Capture the cell that displays the provided text and extract its (X, Y) central coordinate. 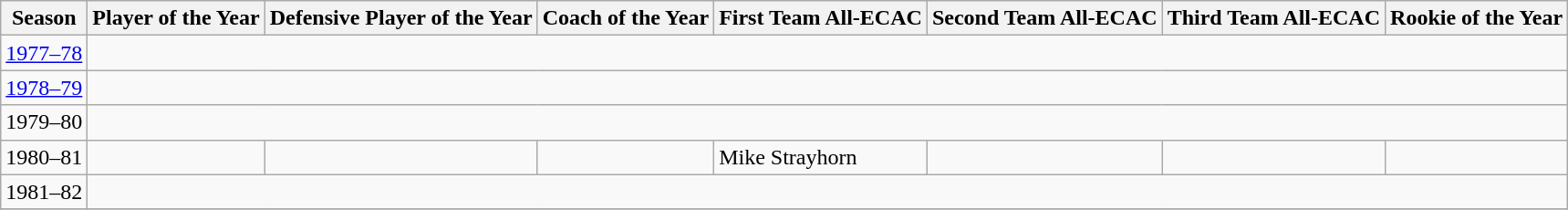
First Team All-ECAC (821, 18)
1978–79 (44, 88)
1981–82 (44, 192)
Third Team All-ECAC (1273, 18)
Mike Strayhorn (821, 157)
Rookie of the Year (1477, 18)
1979–80 (44, 122)
Coach of the Year (626, 18)
Defensive Player of the Year (401, 18)
1980–81 (44, 157)
Second Team All-ECAC (1044, 18)
Player of the Year (176, 18)
1977–78 (44, 53)
Season (44, 18)
